Capture the cell that displays the provided text and extract its (x, y) central coordinate. 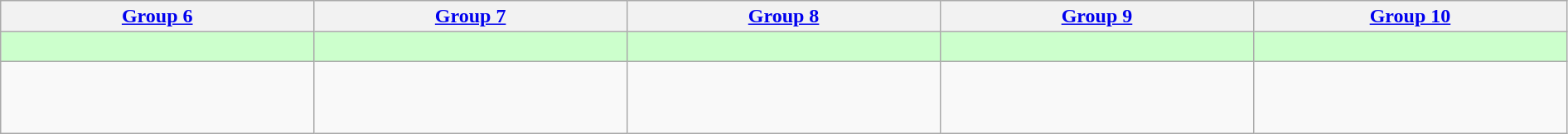
Group 9 (1097, 17)
Group 8 (784, 17)
Group 10 (1410, 17)
Group 6 (157, 17)
Group 7 (471, 17)
